Locate the cell with the specified text and output its (X, Y) center coordinate. 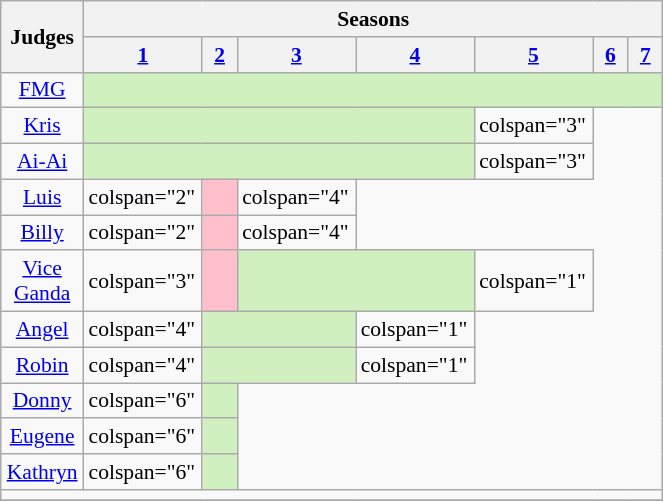
Seasons (374, 19)
6 (610, 55)
5 (534, 55)
1 (144, 55)
Kathryn (42, 472)
3 (296, 55)
Donny (42, 401)
Robin (42, 365)
Eugene (42, 437)
Luis (42, 197)
Angel (42, 330)
2 (220, 55)
Kris (42, 126)
Ai-Ai (42, 162)
4 (416, 55)
Vice Ganda (42, 282)
7 (646, 55)
FMG (42, 90)
Billy (42, 233)
Judges (42, 36)
